Scan for the cell matching the given text and deliver its [X, Y] coordinate at center. 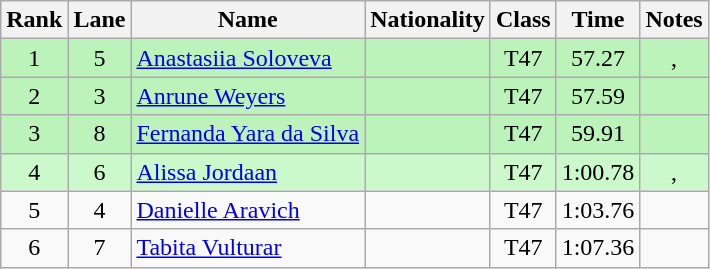
Class [523, 20]
7 [100, 248]
Alissa Jordaan [248, 172]
Tabita Vulturar [248, 248]
Time [598, 20]
2 [34, 96]
Anastasiia Soloveva [248, 58]
Notes [674, 20]
1:03.76 [598, 210]
Danielle Aravich [248, 210]
1:00.78 [598, 172]
Fernanda Yara da Silva [248, 134]
59.91 [598, 134]
57.59 [598, 96]
1 [34, 58]
Rank [34, 20]
8 [100, 134]
1:07.36 [598, 248]
57.27 [598, 58]
Nationality [428, 20]
Anrune Weyers [248, 96]
Name [248, 20]
Lane [100, 20]
